Return the [X, Y] coordinate for the center point of the cell that contains the specified text.  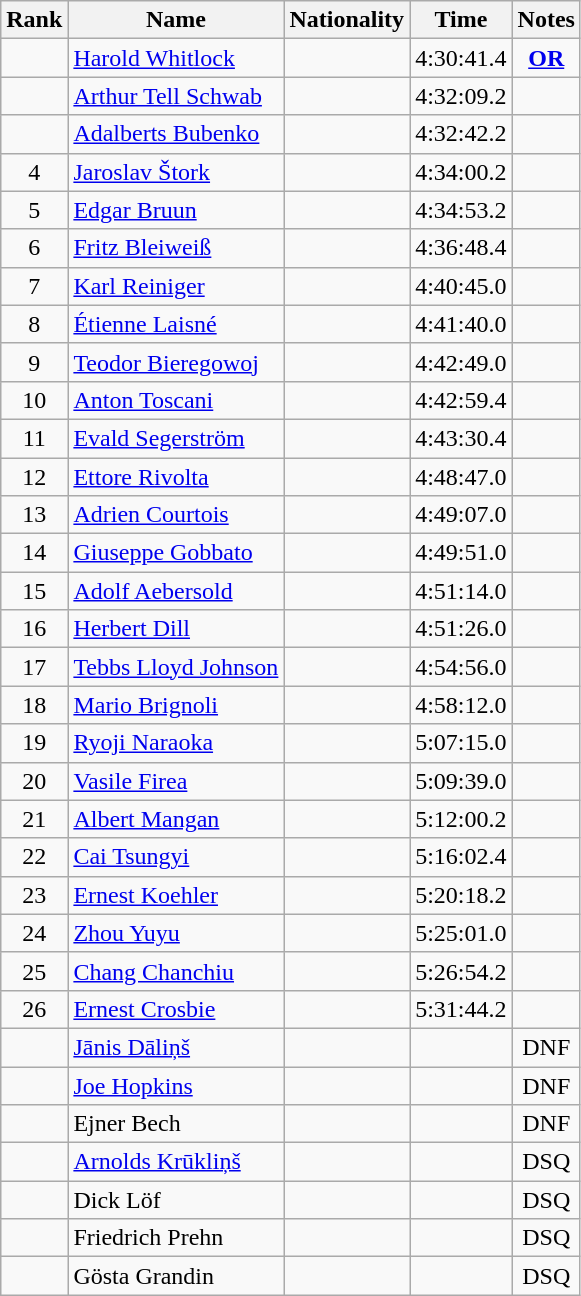
4:48:47.0 [461, 477]
7 [34, 286]
13 [34, 515]
4:34:53.2 [461, 210]
4:34:00.2 [461, 172]
4:36:48.4 [461, 248]
Edgar Bruun [176, 210]
4:51:26.0 [461, 629]
5:26:54.2 [461, 971]
Anton Toscani [176, 400]
Nationality [347, 20]
Étienne Laisné [176, 324]
Zhou Yuyu [176, 933]
Arnolds Krūkliņš [176, 1162]
Evald Segerström [176, 438]
Ryoji Naraoka [176, 743]
Jaroslav Štork [176, 172]
4:54:56.0 [461, 667]
Albert Mangan [176, 819]
17 [34, 667]
4:58:12.0 [461, 705]
Joe Hopkins [176, 1085]
Fritz Bleiweiß [176, 248]
Ejner Bech [176, 1124]
Time [461, 20]
Giuseppe Gobbato [176, 553]
Notes [546, 20]
26 [34, 1009]
4:42:49.0 [461, 362]
Vasile Firea [176, 781]
25 [34, 971]
Karl Reiniger [176, 286]
21 [34, 819]
Arthur Tell Schwab [176, 96]
Adalberts Bubenko [176, 134]
19 [34, 743]
OR [546, 58]
4:49:51.0 [461, 553]
Herbert Dill [176, 629]
4:32:42.2 [461, 134]
5:09:39.0 [461, 781]
Gösta Grandin [176, 1276]
12 [34, 477]
Adrien Courtois [176, 515]
5:07:15.0 [461, 743]
4:32:09.2 [461, 96]
16 [34, 629]
5:20:18.2 [461, 895]
4:41:40.0 [461, 324]
24 [34, 933]
4:43:30.4 [461, 438]
5:31:44.2 [461, 1009]
Rank [34, 20]
4:49:07.0 [461, 515]
Friedrich Prehn [176, 1238]
14 [34, 553]
Chang Chanchiu [176, 971]
20 [34, 781]
4:42:59.4 [461, 400]
Jānis Dāliņš [176, 1047]
5:12:00.2 [461, 819]
Tebbs Lloyd Johnson [176, 667]
4:30:41.4 [461, 58]
6 [34, 248]
Harold Whitlock [176, 58]
10 [34, 400]
22 [34, 857]
Dick Löf [176, 1200]
5:16:02.4 [461, 857]
Teodor Bieregowoj [176, 362]
5 [34, 210]
4:40:45.0 [461, 286]
Cai Tsungyi [176, 857]
5:25:01.0 [461, 933]
Ernest Crosbie [176, 1009]
23 [34, 895]
4:51:14.0 [461, 591]
18 [34, 705]
8 [34, 324]
15 [34, 591]
Mario Brignoli [176, 705]
Ernest Koehler [176, 895]
4 [34, 172]
11 [34, 438]
Adolf Aebersold [176, 591]
Ettore Rivolta [176, 477]
9 [34, 362]
Name [176, 20]
